From the cell containing the given text, extract its center point as [x, y] coordinate. 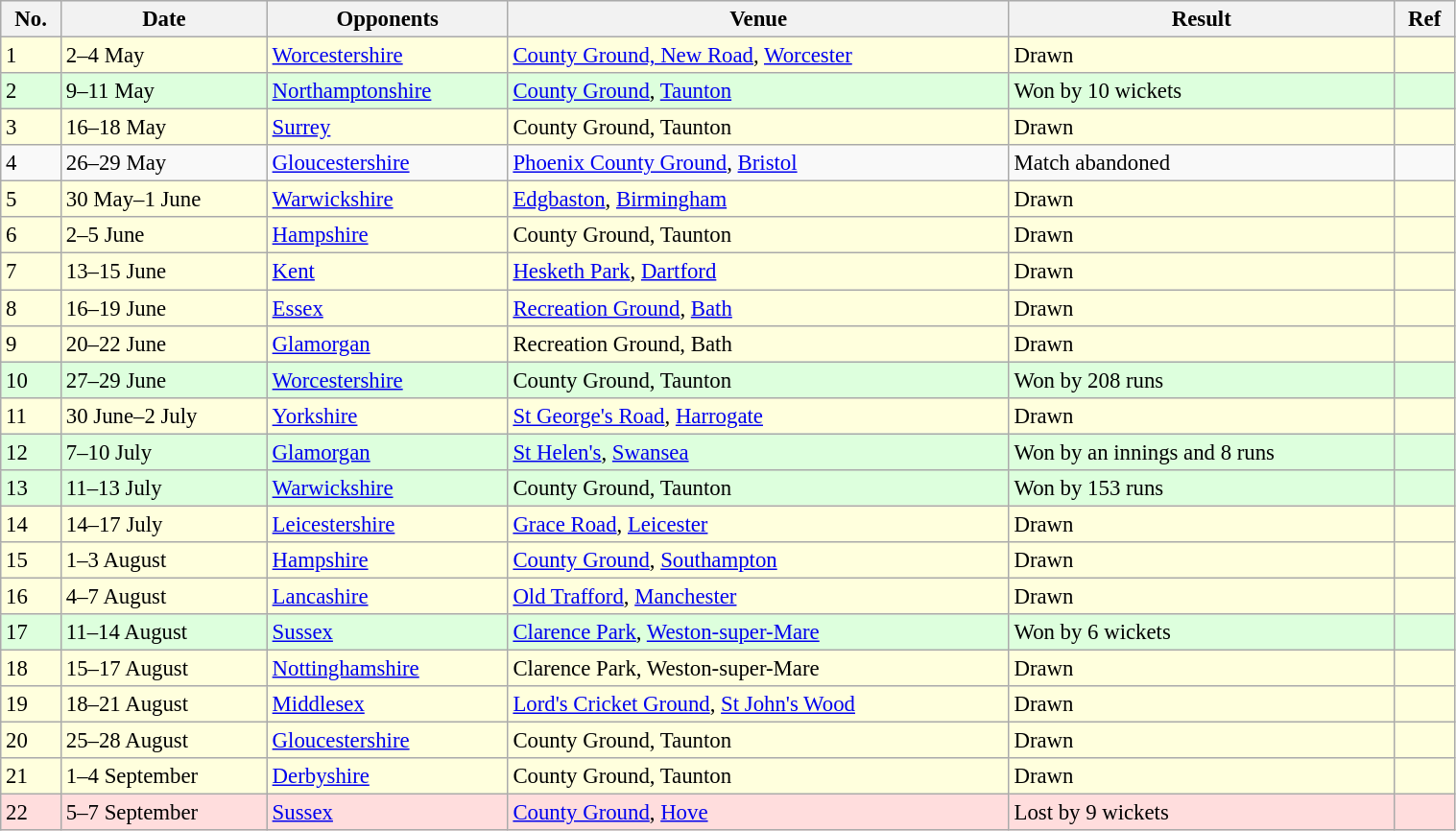
Lost by 9 wickets [1202, 813]
13–15 June [163, 272]
Result [1202, 19]
25–28 August [163, 741]
1–4 September [163, 776]
Ref [1424, 19]
8 [31, 308]
10 [31, 380]
Hesketh Park, Dartford [758, 272]
17 [31, 632]
2–4 May [163, 56]
27–29 June [163, 380]
Opponents [388, 19]
13 [31, 488]
7 [31, 272]
20 [31, 741]
Venue [758, 19]
12 [31, 452]
22 [31, 813]
9–11 May [163, 91]
Won by 208 runs [1202, 380]
Won by an innings and 8 runs [1202, 452]
18 [31, 669]
No. [31, 19]
11 [31, 415]
Grace Road, Leicester [758, 524]
St Helen's, Swansea [758, 452]
3 [31, 128]
Kent [388, 272]
1–3 August [163, 560]
Old Trafford, Manchester [758, 596]
Leicestershire [388, 524]
30 June–2 July [163, 415]
30 May–1 June [163, 200]
Surrey [388, 128]
Lord's Cricket Ground, St John's Wood [758, 704]
Yorkshire [388, 415]
1 [31, 56]
Lancashire [388, 596]
4 [31, 163]
4–7 August [163, 596]
6 [31, 235]
Essex [388, 308]
18–21 August [163, 704]
16–18 May [163, 128]
Middlesex [388, 704]
20–22 June [163, 344]
5–7 September [163, 813]
14–17 July [163, 524]
County Ground, Southampton [758, 560]
11–13 July [163, 488]
County Ground, New Road, Worcester [758, 56]
Edgbaston, Birmingham [758, 200]
Won by 6 wickets [1202, 632]
Northamptonshire [388, 91]
16–19 June [163, 308]
5 [31, 200]
Match abandoned [1202, 163]
County Ground, Hove [758, 813]
21 [31, 776]
14 [31, 524]
19 [31, 704]
9 [31, 344]
26–29 May [163, 163]
Nottinghamshire [388, 669]
Won by 10 wickets [1202, 91]
Derbyshire [388, 776]
7–10 July [163, 452]
2–5 June [163, 235]
Phoenix County Ground, Bristol [758, 163]
Won by 153 runs [1202, 488]
Date [163, 19]
2 [31, 91]
15 [31, 560]
16 [31, 596]
St George's Road, Harrogate [758, 415]
11–14 August [163, 632]
15–17 August [163, 669]
